Identify which cell holds the provided text, then report its (x, y) central coordinate. 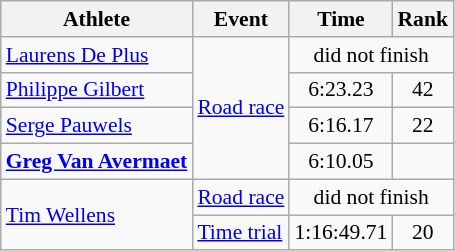
Tim Wellens (97, 214)
1:16:49.71 (340, 233)
20 (422, 233)
Time trial (240, 233)
Serge Pauwels (97, 126)
Greg Van Avermaet (97, 162)
Athlete (97, 19)
Laurens De Plus (97, 55)
22 (422, 126)
Rank (422, 19)
Time (340, 19)
6:10.05 (340, 162)
42 (422, 90)
6:23.23 (340, 90)
Philippe Gilbert (97, 90)
6:16.17 (340, 126)
Event (240, 19)
